Capture the cell that displays the provided text and extract its [x, y] central coordinate. 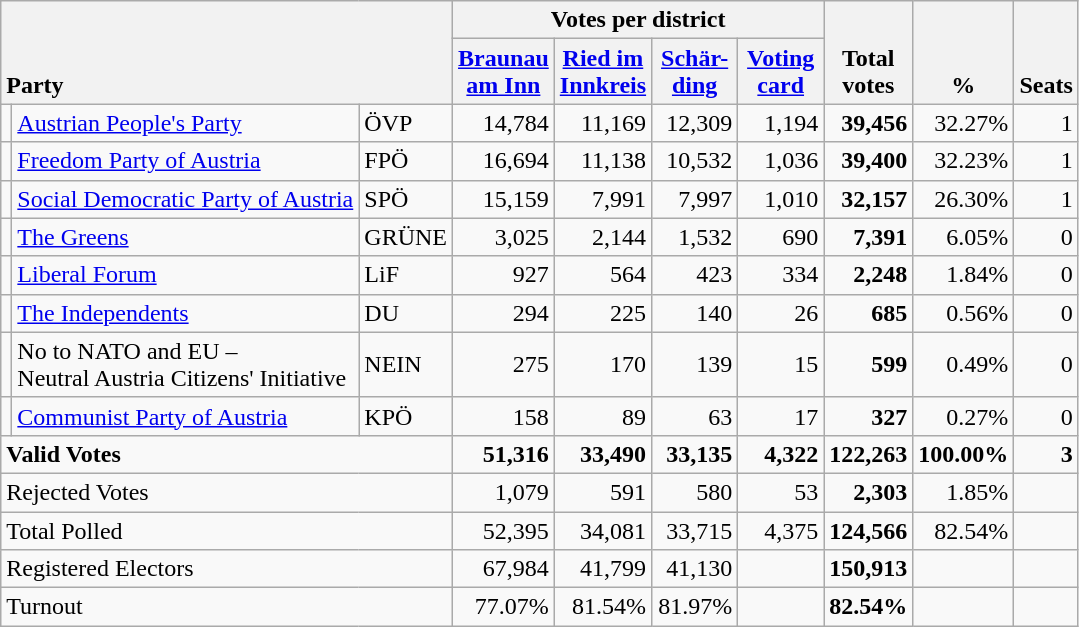
Party [227, 52]
Communist Party of Austria [186, 416]
Votingcard [781, 72]
225 [602, 313]
Social Democratic Party of Austria [186, 199]
170 [602, 364]
2,144 [602, 237]
14,784 [504, 123]
LiF [406, 275]
690 [781, 237]
11,138 [602, 161]
275 [504, 364]
4,322 [781, 454]
63 [695, 416]
26.30% [964, 199]
327 [868, 416]
1.85% [964, 492]
1,194 [781, 123]
81.54% [602, 607]
33,135 [695, 454]
81.97% [695, 607]
NEIN [406, 364]
423 [695, 275]
Total Polled [227, 531]
The Independents [186, 313]
% [964, 52]
1,036 [781, 161]
124,566 [868, 531]
KPÖ [406, 416]
294 [504, 313]
7,997 [695, 199]
100.00% [964, 454]
564 [602, 275]
599 [868, 364]
32.23% [964, 161]
53 [781, 492]
10,532 [695, 161]
52,395 [504, 531]
Braunauam Inn [504, 72]
GRÜNE [406, 237]
Seats [1046, 52]
33,715 [695, 531]
1,079 [504, 492]
The Greens [186, 237]
Totalvotes [868, 52]
DU [406, 313]
2,303 [868, 492]
Votes per district [638, 20]
Liberal Forum [186, 275]
0.56% [964, 313]
139 [695, 364]
150,913 [868, 569]
122,263 [868, 454]
6.05% [964, 237]
Rejected Votes [227, 492]
3 [1046, 454]
1.84% [964, 275]
Freedom Party of Austria [186, 161]
Turnout [227, 607]
No to NATO and EU –Neutral Austria Citizens' Initiative [186, 364]
Schär-ding [695, 72]
Registered Electors [227, 569]
34,081 [602, 531]
685 [868, 313]
Valid Votes [227, 454]
15,159 [504, 199]
1,010 [781, 199]
11,169 [602, 123]
41,130 [695, 569]
1,532 [695, 237]
39,400 [868, 161]
580 [695, 492]
7,391 [868, 237]
39,456 [868, 123]
51,316 [504, 454]
4,375 [781, 531]
77.07% [504, 607]
67,984 [504, 569]
140 [695, 313]
334 [781, 275]
33,490 [602, 454]
32.27% [964, 123]
SPÖ [406, 199]
32,157 [868, 199]
ÖVP [406, 123]
15 [781, 364]
12,309 [695, 123]
16,694 [504, 161]
26 [781, 313]
158 [504, 416]
2,248 [868, 275]
17 [781, 416]
7,991 [602, 199]
Austrian People's Party [186, 123]
41,799 [602, 569]
3,025 [504, 237]
0.27% [964, 416]
FPÖ [406, 161]
Ried imInnkreis [602, 72]
927 [504, 275]
89 [602, 416]
591 [602, 492]
0.49% [964, 364]
